Scan for the cell matching the given text and deliver its (X, Y) coordinate at center. 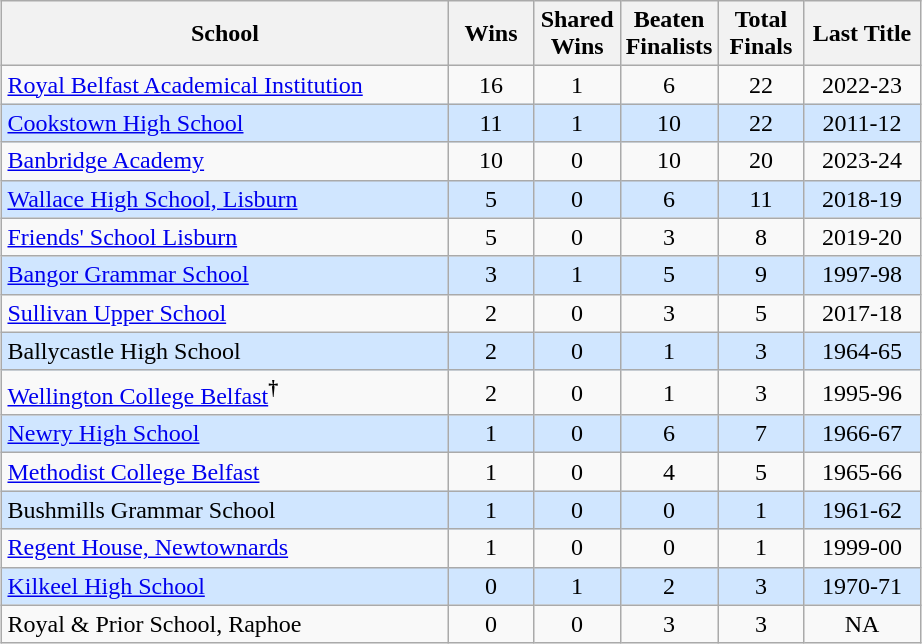
Methodist College Belfast (225, 472)
1964-65 (862, 351)
Wins (491, 34)
8 (761, 237)
7 (761, 434)
Bushmills Grammar School (225, 510)
Beaten Finalists (669, 34)
Total Finals (761, 34)
2023-24 (862, 161)
Royal & Prior School, Raphoe (225, 624)
Kilkeel High School (225, 586)
9 (761, 275)
Royal Belfast Academical Institution (225, 85)
2022-23 (862, 85)
1961-62 (862, 510)
1995-96 (862, 392)
2019-20 (862, 237)
2017-18 (862, 313)
2011-12 (862, 123)
Friends' School Lisburn (225, 237)
Newry High School (225, 434)
2018-19 (862, 199)
School (225, 34)
NA (862, 624)
Wallace High School, Lisburn (225, 199)
1966-67 (862, 434)
4 (669, 472)
16 (491, 85)
Shared Wins (577, 34)
1999-00 (862, 548)
1997-98 (862, 275)
Bangor Grammar School (225, 275)
20 (761, 161)
Last Title (862, 34)
Banbridge Academy (225, 161)
1970-71 (862, 586)
1965-66 (862, 472)
Sullivan Upper School (225, 313)
Ballycastle High School (225, 351)
Cookstown High School (225, 123)
Regent House, Newtownards (225, 548)
Wellington College Belfast† (225, 392)
